Determine the (X, Y) coordinate at the center of the cell enclosing the given text.  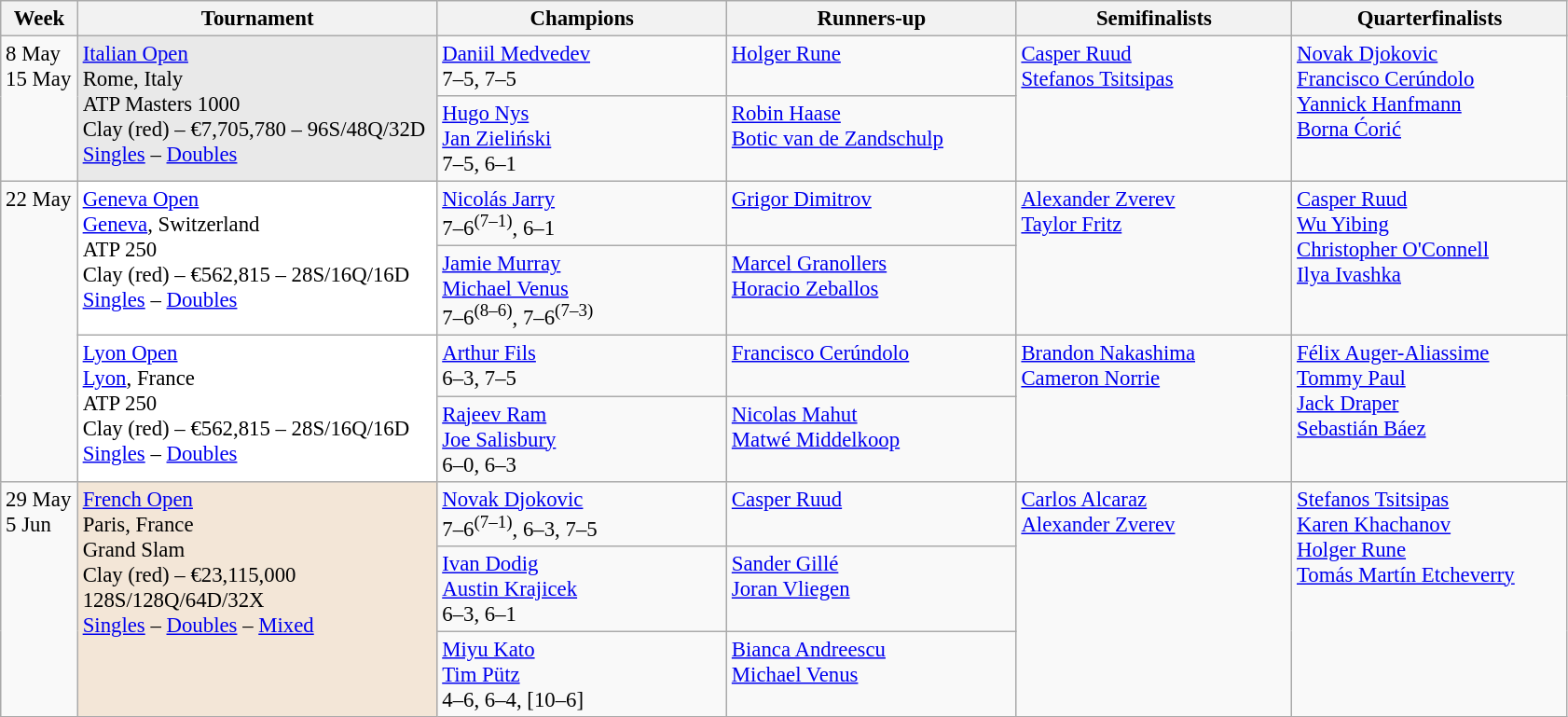
Casper Ruud (873, 513)
Sander Gillé Joran Vliegen (873, 588)
Lyon OpenLyon, FranceATP 250 Clay (red) – €562,815 – 28S/16Q/16D Singles – Doubles (257, 408)
8 May 15 May (39, 109)
Hugo Nys Jan Zieliński 7–5, 6–1 (582, 139)
29 May5 Jun (39, 599)
French OpenParis, France Grand Slam Clay (red) – €23,115,000 128S/128Q/64D/32XSingles – Doubles – Mixed (257, 599)
Ivan Dodig Austin Krajicek 6–3, 6–1 (582, 588)
Francisco Cerúndolo (873, 365)
Daniil Medvedev 7–5, 7–5 (582, 67)
Geneva OpenGeneva, SwitzerlandATP 250 Clay (red) – €562,815 – 28S/16Q/16D Singles – Doubles (257, 259)
Marcel Granollers Horacio Zeballos (873, 291)
Arthur Fils 6–3, 7–5 (582, 365)
Casper Ruud Stefanos Tsitsipas (1154, 109)
Miyu Kato Tim Pütz 4–6, 6–4, [10–6] (582, 674)
Carlos Alcaraz Alexander Zverev (1154, 599)
Bianca Andreescu Michael Venus (873, 674)
Semifinalists (1154, 19)
Casper Ruud Wu Yibing Christopher O'Connell Ilya Ivashka (1430, 259)
Quarterfinalists (1430, 19)
Grigor Dimitrov (873, 214)
Alexander Zverev Taylor Fritz (1154, 259)
Novak Djokovic 7–6(7–1), 6–3, 7–5 (582, 513)
Italian Open Rome, ItalyATP Masters 1000 Clay (red) – €7,705,780 – 96S/48Q/32D Singles – Doubles (257, 109)
Félix Auger-Aliassime Tommy Paul Jack Draper Sebastián Báez (1430, 408)
Holger Rune (873, 67)
22 May (39, 332)
Novak Djokovic Francisco Cerúndolo Yannick Hanfmann Borna Ćorić (1430, 109)
Nicolas Mahut Matwé Middelkoop (873, 439)
Week (39, 19)
Jamie Murray Michael Venus 7–6(8–6), 7–6(7–3) (582, 291)
Robin Haase Botic van de Zandschulp (873, 139)
Champions (582, 19)
Brandon Nakashima Cameron Norrie (1154, 408)
Runners-up (873, 19)
Stefanos Tsitsipas Karen Khachanov Holger Rune Tomás Martín Etcheverry (1430, 599)
Nicolás Jarry 7–6(7–1), 6–1 (582, 214)
Rajeev Ram Joe Salisbury 6–0, 6–3 (582, 439)
Tournament (257, 19)
